For the text-containing cell, return its midpoint in (x, y) coordinate format. 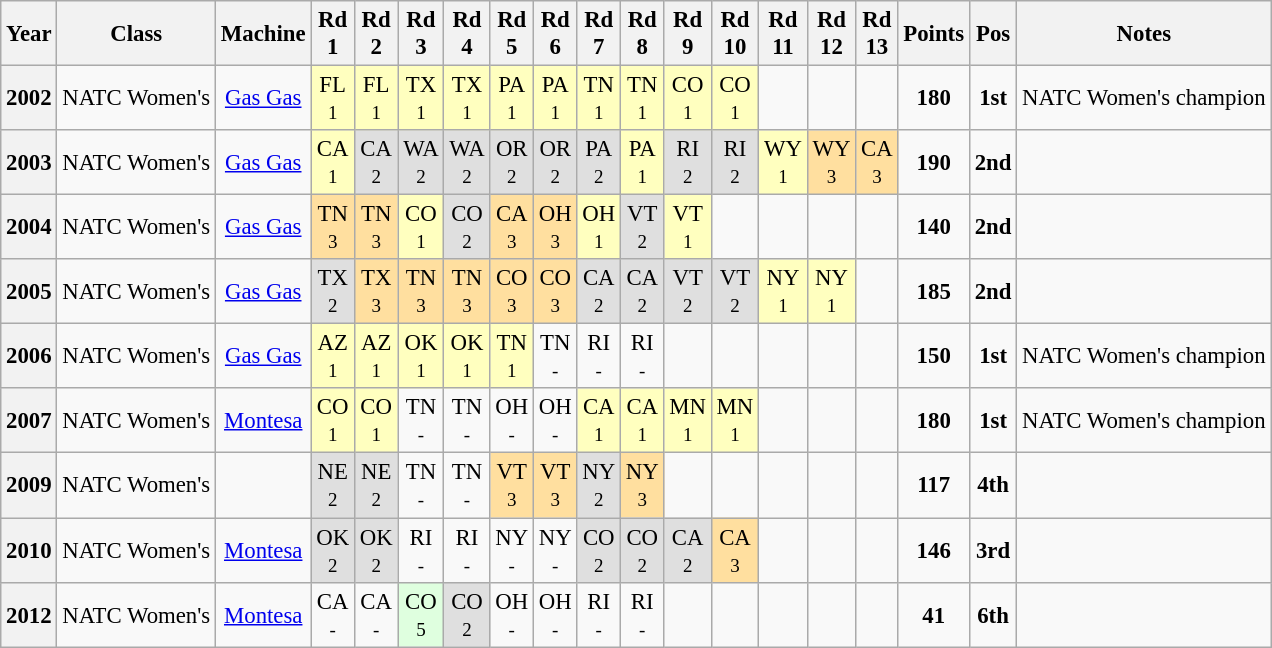
Machine (264, 34)
Rd5 (512, 34)
2002 (29, 98)
TX2 (333, 292)
185 (934, 292)
Notes (1144, 34)
Rd1 (333, 34)
VT1 (688, 228)
NY3 (642, 486)
3rd (992, 550)
Rd10 (734, 34)
Rd12 (832, 34)
2004 (29, 228)
2012 (29, 614)
Rd13 (877, 34)
Rd4 (467, 34)
190 (934, 162)
Rd3 (421, 34)
140 (934, 228)
4th (992, 486)
2010 (29, 550)
CO5 (421, 614)
2009 (29, 486)
Rd8 (642, 34)
Rd6 (555, 34)
PA2 (599, 162)
Points (934, 34)
146 (934, 550)
2003 (29, 162)
150 (934, 356)
Rd9 (688, 34)
Rd7 (599, 34)
2005 (29, 292)
Rd2 (376, 34)
OH1 (599, 228)
OH3 (555, 228)
41 (934, 614)
Rd11 (784, 34)
TX3 (376, 292)
Year (29, 34)
2007 (29, 420)
NY2 (599, 486)
WY1 (784, 162)
Pos (992, 34)
6th (992, 614)
2006 (29, 356)
117 (934, 486)
WY3 (832, 162)
Class (136, 34)
